Extract the (x, y) coordinate from the center of the cell holding the provided text.  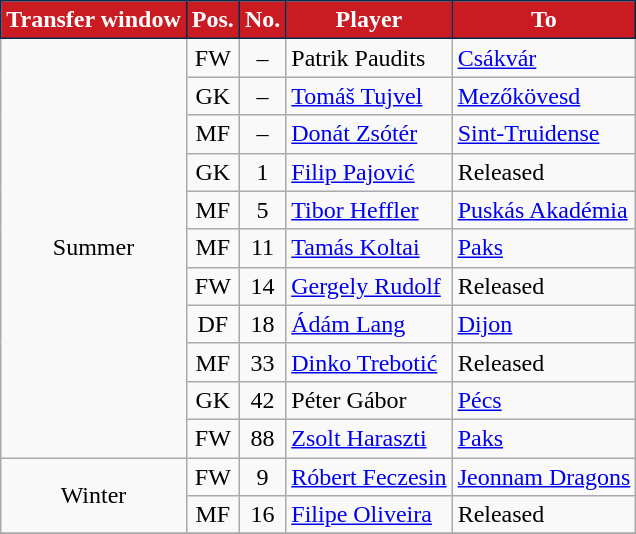
No. (262, 20)
Puskás Akadémia (544, 210)
Player (369, 20)
Gergely Rudolf (369, 286)
11 (262, 248)
Filip Pajović (369, 172)
Pos. (212, 20)
14 (262, 286)
Transfer window (94, 20)
Mezőkövesd (544, 96)
To (544, 20)
42 (262, 400)
Zsolt Haraszti (369, 438)
5 (262, 210)
Sint-Truidense (544, 134)
Tibor Heffler (369, 210)
Dinko Trebotić (369, 362)
1 (262, 172)
Winter (94, 496)
Pécs (544, 400)
33 (262, 362)
Tomáš Tujvel (369, 96)
Dijon (544, 324)
88 (262, 438)
Filipe Oliveira (369, 515)
16 (262, 515)
9 (262, 477)
Jeonnam Dragons (544, 477)
Patrik Paudits (369, 58)
DF (212, 324)
Csákvár (544, 58)
18 (262, 324)
Róbert Feczesin (369, 477)
Ádám Lang (369, 324)
Summer (94, 248)
Péter Gábor (369, 400)
Tamás Koltai (369, 248)
Donát Zsótér (369, 134)
